Return (X, Y) of the center of cell containing provided text 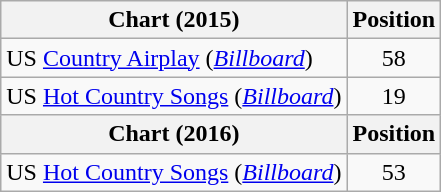
Chart (2016) (174, 134)
58 (394, 58)
US Country Airplay (Billboard) (174, 58)
53 (394, 172)
Chart (2015) (174, 20)
19 (394, 96)
